Return the (X, Y) coordinate for the center point of the cell that contains the specified text.  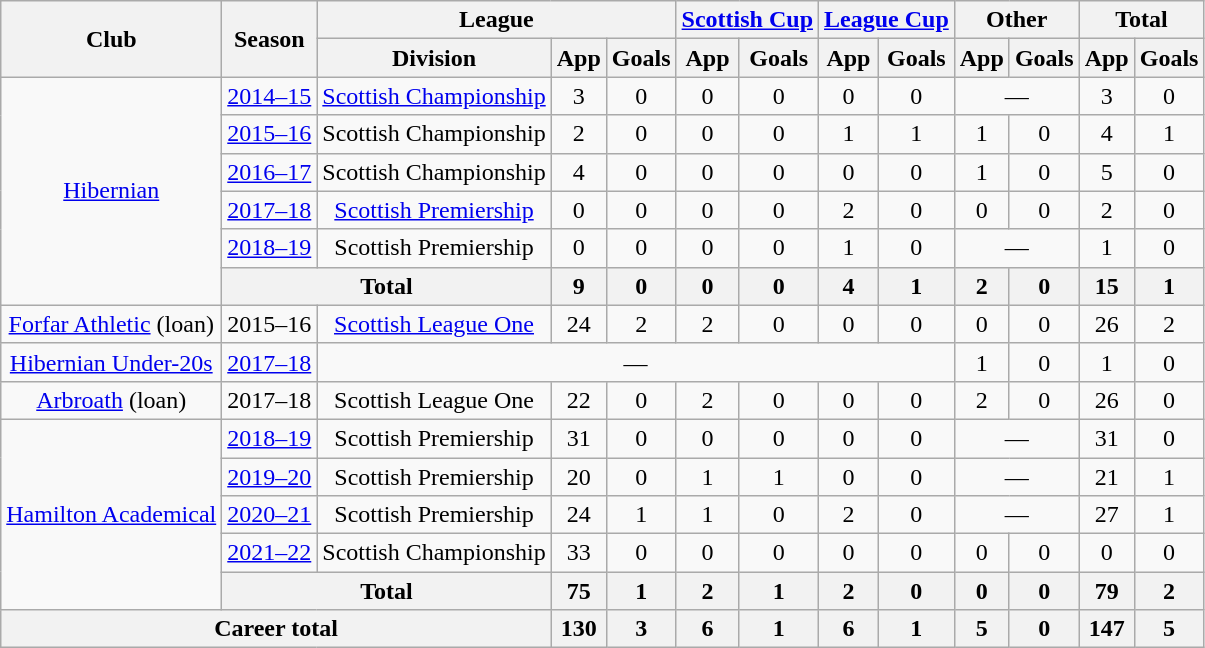
15 (1106, 286)
2014–15 (270, 96)
Forfar Athletic (loan) (112, 324)
147 (1106, 629)
Division (434, 58)
33 (578, 553)
Arbroath (loan) (112, 400)
League Cup (887, 20)
79 (1106, 591)
Club (112, 39)
20 (578, 477)
22 (578, 400)
21 (1106, 477)
Hibernian Under-20s (112, 362)
27 (1106, 515)
Season (270, 39)
Scottish Cup (747, 20)
Hibernian (112, 191)
2019–20 (270, 477)
2020–21 (270, 515)
League (496, 20)
2016–17 (270, 172)
2021–22 (270, 553)
75 (578, 591)
Other (1016, 20)
Hamilton Academical (112, 514)
9 (578, 286)
130 (578, 629)
Career total (276, 629)
